Locate the cell with the specified text and output its (x, y) center coordinate. 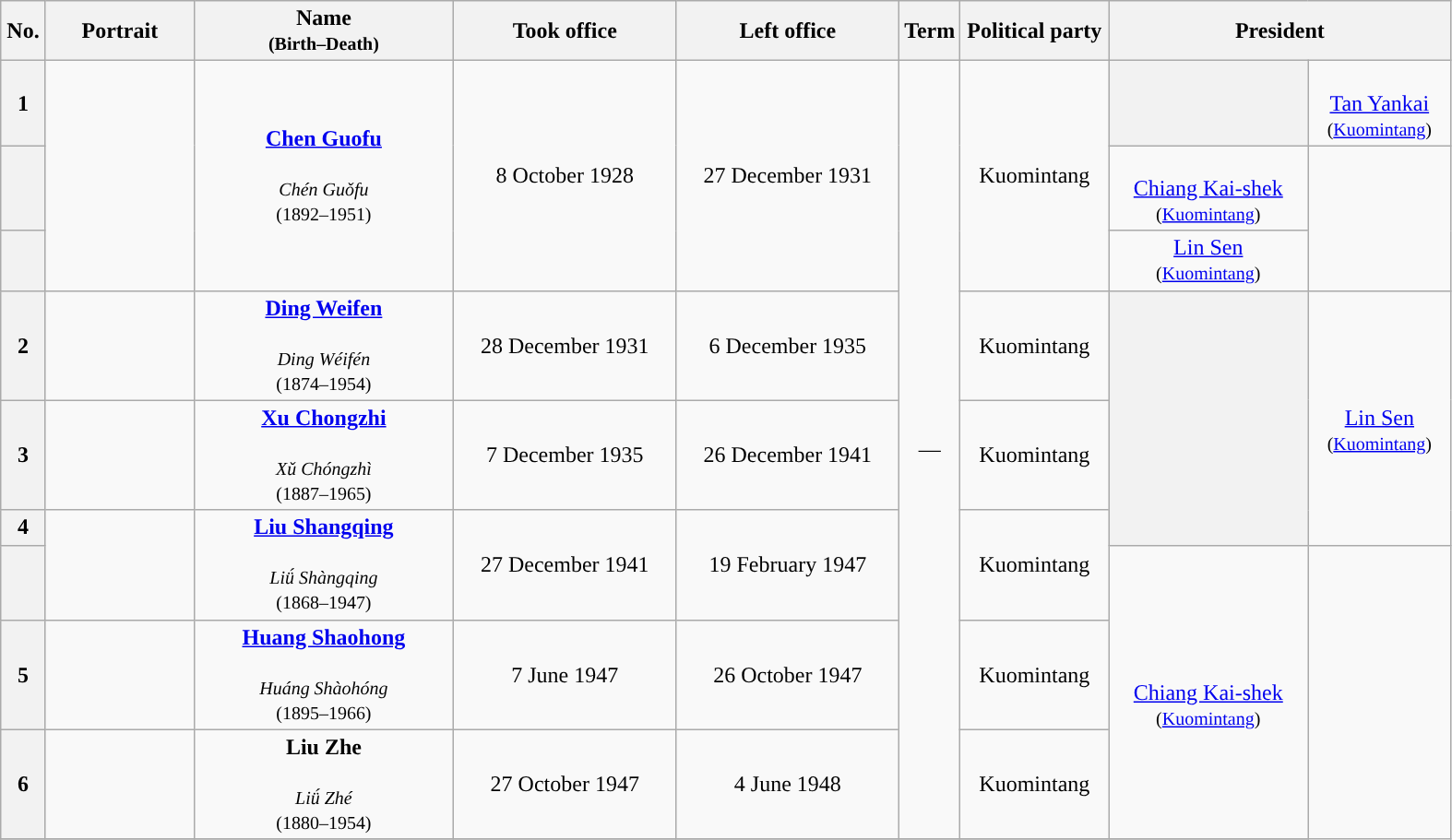
Chen GuofuChén Guǒfu(1892–1951) (323, 175)
Took office (565, 31)
Xu ChongzhiXǔ Chóngzhì(1887–1965) (323, 455)
Political party (1035, 31)
No. (24, 31)
1 (24, 103)
6 December 1935 (788, 345)
5 (24, 675)
— (930, 450)
27 December 1931 (788, 175)
27 December 1941 (565, 564)
19 February 1947 (788, 564)
Huang ShaohongHuáng Shàohóng(1895–1966) (323, 675)
7 December 1935 (565, 455)
Liu ZheLiǘ Zhé(1880–1954) (323, 784)
4 (24, 527)
26 December 1941 (788, 455)
7 June 1947 (565, 675)
Tan Yankai(Kuomintang) (1380, 103)
2 (24, 345)
27 October 1947 (565, 784)
Portrait (120, 31)
Ding WeifenDing Wéifén(1874–1954) (323, 345)
26 October 1947 (788, 675)
28 December 1931 (565, 345)
Term (930, 31)
4 June 1948 (788, 784)
3 (24, 455)
8 October 1928 (565, 175)
President (1280, 31)
Left office (788, 31)
Liu ShangqingLiǘ Shàngqing(1868–1947) (323, 564)
Name(Birth–Death) (323, 31)
6 (24, 784)
